Pinpoint the cell where the given text exists, returning its (X, Y) midpoint coordinate. 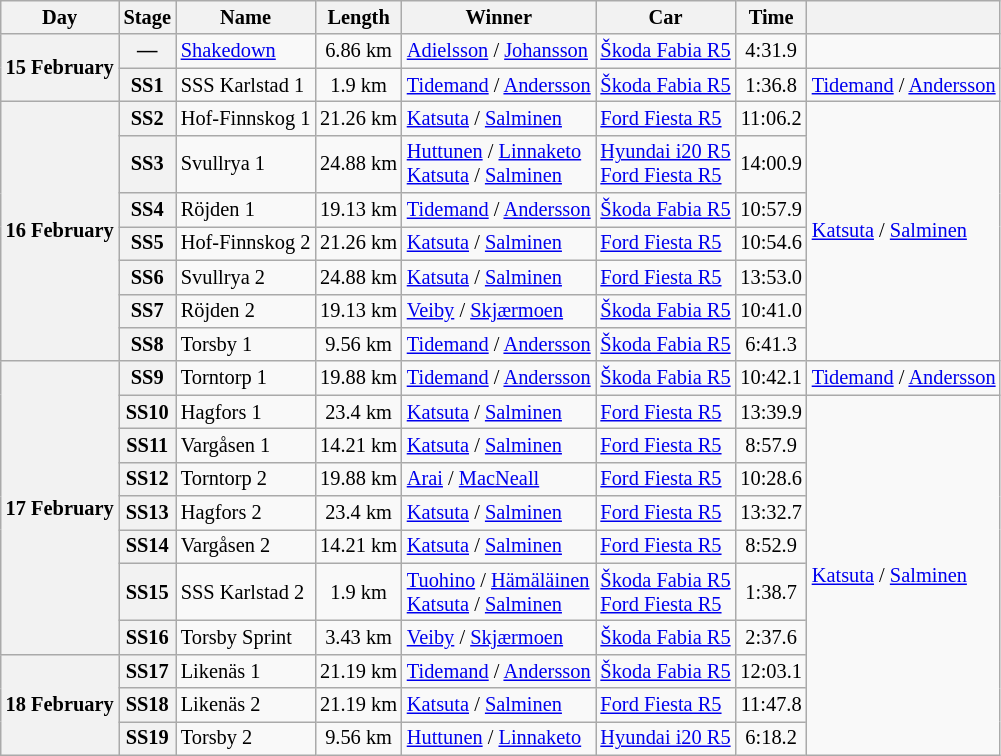
Hof-Finnskog 1 (246, 118)
Car (666, 17)
Name (246, 17)
SSS Karlstad 1 (246, 85)
10:54.6 (770, 243)
Adielsson / Johansson (499, 51)
6:41.3 (770, 344)
Arai / MacNeall (499, 479)
Torntorp 1 (246, 378)
Svullrya 2 (246, 277)
8:52.9 (770, 546)
13:32.7 (770, 513)
SS13 (148, 513)
SS19 (148, 738)
Torsby 2 (246, 738)
SS10 (148, 412)
Tuohino / Hämäläinen Katsuta / Salminen (499, 592)
Hagfors 1 (246, 412)
6:18.2 (770, 738)
14:00.9 (770, 164)
Škoda Fabia R5 Ford Fiesta R5 (666, 592)
Likenäs 2 (246, 705)
Stage (148, 17)
SS4 (148, 210)
Day (60, 17)
6.86 km (358, 51)
11:47.8 (770, 705)
Vargåsen 1 (246, 445)
Time (770, 17)
Röjden 2 (246, 311)
SS8 (148, 344)
SS2 (148, 118)
— (148, 51)
10:42.1 (770, 378)
Winner (499, 17)
3.43 km (358, 637)
Hyundai i20 R5 Ford Fiesta R5 (666, 164)
Torntorp 2 (246, 479)
SSS Karlstad 2 (246, 592)
Likenäs 1 (246, 671)
Svullrya 1 (246, 164)
Torsby Sprint (246, 637)
Röjden 1 (246, 210)
Torsby 1 (246, 344)
SS16 (148, 637)
SS17 (148, 671)
1:38.7 (770, 592)
SS1 (148, 85)
Hyundai i20 R5 (666, 738)
Huttunen / Linnaketo (499, 738)
16 February (60, 231)
SS7 (148, 311)
SS11 (148, 445)
10:57.9 (770, 210)
Hof-Finnskog 2 (246, 243)
17 February (60, 508)
SS14 (148, 546)
Vargåsen 2 (246, 546)
13:39.9 (770, 412)
SS15 (148, 592)
Length (358, 17)
Huttunen / Linnaketo Katsuta / Salminen (499, 164)
SS5 (148, 243)
15 February (60, 68)
SS6 (148, 277)
SS18 (148, 705)
SS9 (148, 378)
11:06.2 (770, 118)
SS12 (148, 479)
10:41.0 (770, 311)
4:31.9 (770, 51)
2:37.6 (770, 637)
Hagfors 2 (246, 513)
SS3 (148, 164)
8:57.9 (770, 445)
18 February (60, 704)
1:36.8 (770, 85)
Shakedown (246, 51)
10:28.6 (770, 479)
13:53.0 (770, 277)
12:03.1 (770, 671)
